Locate the cell with the specified text and output its (x, y) center coordinate. 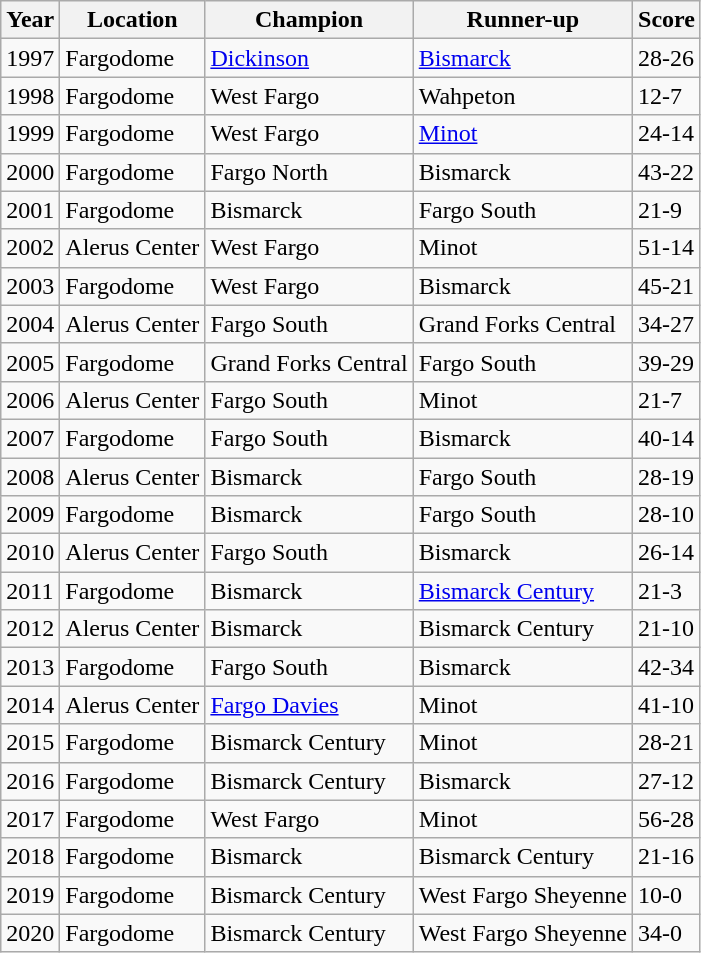
24-14 (667, 134)
43-22 (667, 172)
1997 (30, 58)
Wahpeton (522, 96)
2017 (30, 819)
26-14 (667, 553)
2006 (30, 400)
2001 (30, 210)
2005 (30, 362)
Fargo Davies (309, 705)
1998 (30, 96)
2018 (30, 857)
34-27 (667, 324)
2003 (30, 286)
1999 (30, 134)
2007 (30, 438)
2016 (30, 781)
2009 (30, 515)
56-28 (667, 819)
28-10 (667, 515)
21-16 (667, 857)
34-0 (667, 933)
2020 (30, 933)
12-7 (667, 96)
27-12 (667, 781)
21-3 (667, 591)
41-10 (667, 705)
Fargo North (309, 172)
21-7 (667, 400)
2004 (30, 324)
42-34 (667, 667)
2014 (30, 705)
2002 (30, 248)
2013 (30, 667)
21-9 (667, 210)
Location (132, 20)
Runner-up (522, 20)
Score (667, 20)
28-26 (667, 58)
2019 (30, 895)
28-21 (667, 743)
21-10 (667, 629)
2000 (30, 172)
39-29 (667, 362)
28-19 (667, 477)
10-0 (667, 895)
2012 (30, 629)
40-14 (667, 438)
Dickinson (309, 58)
Year (30, 20)
45-21 (667, 286)
2015 (30, 743)
51-14 (667, 248)
Champion (309, 20)
2010 (30, 553)
2008 (30, 477)
2011 (30, 591)
